Detect which cell encompasses the target text, then output its [x, y] center coordinate. 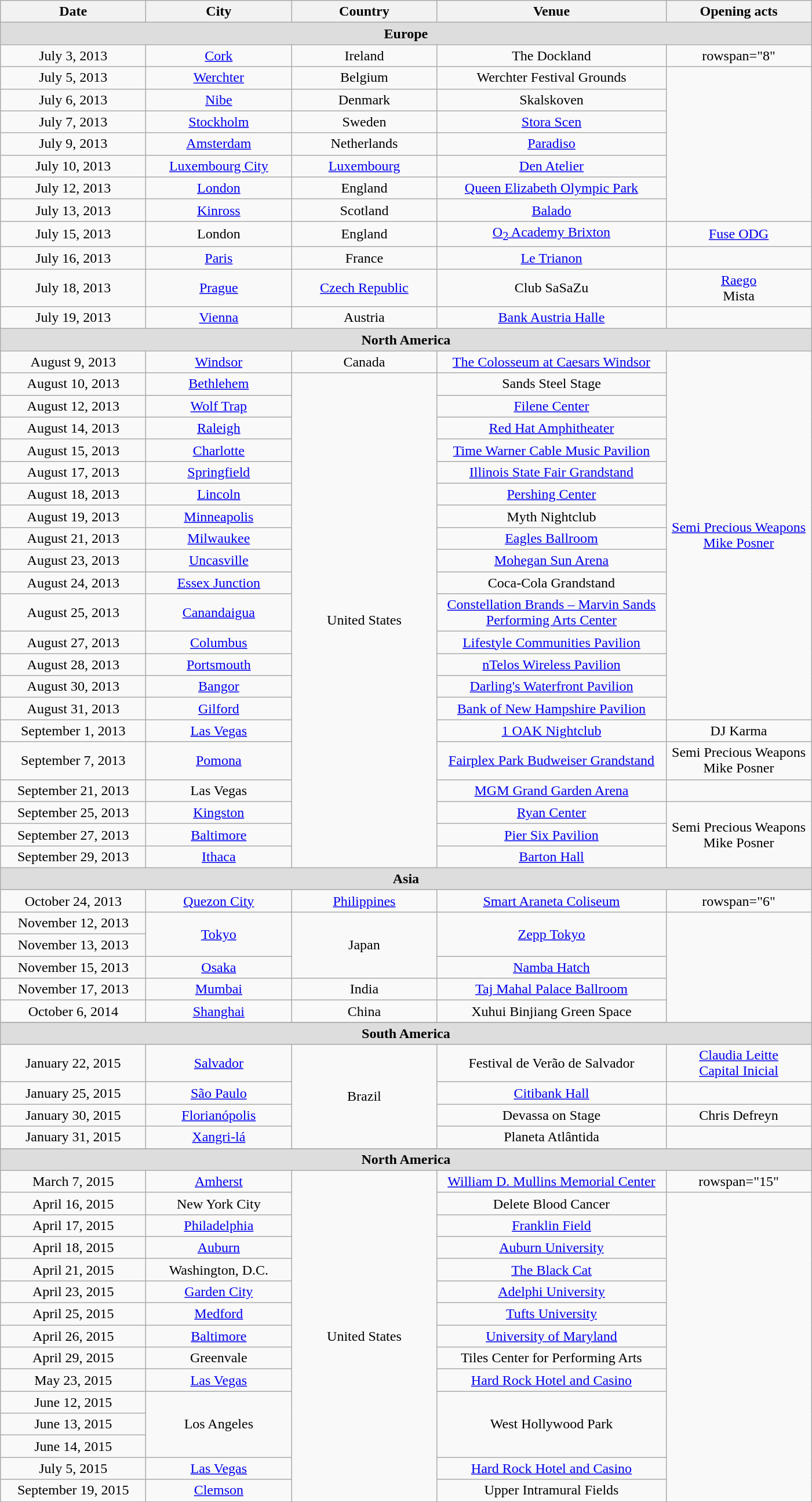
Den Atelier [552, 166]
November 12, 2013 [73, 923]
Asia [406, 879]
Canandaigua [219, 612]
January 30, 2015 [73, 1115]
Upper Intramural Fields [552, 1490]
August 10, 2013 [73, 384]
Tokyo [219, 934]
Paris [219, 258]
November 13, 2013 [73, 945]
September 25, 2013 [73, 812]
Darling's Waterfront Pavilion [552, 687]
South America [406, 1033]
Citibank Hall [552, 1093]
July 16, 2013 [73, 258]
August 21, 2013 [73, 538]
Tiles Center for Performing Arts [552, 1358]
Ireland [364, 56]
Milwaukee [219, 538]
August 9, 2013 [73, 362]
The Dockland [552, 56]
Ryan Center [552, 812]
August 12, 2013 [73, 406]
June 12, 2015 [73, 1402]
October 24, 2013 [73, 901]
Red Hat Amphitheater [552, 428]
Luxembourg [364, 166]
Windsor [219, 362]
Date [73, 12]
The Colosseum at Caesars Windsor [552, 362]
Portsmouth [219, 665]
Club SaSaZu [552, 288]
Time Warner Cable Music Pavilion [552, 450]
Fairplex Park Budweiser Grandstand [552, 761]
April 18, 2015 [73, 1247]
September 7, 2013 [73, 761]
Brazil [364, 1096]
Sands Steel Stage [552, 384]
June 13, 2015 [73, 1424]
Taj Mahal Palace Ballroom [552, 989]
August 30, 2013 [73, 687]
Gilford [219, 709]
China [364, 1011]
Nibe [219, 100]
July 19, 2013 [73, 318]
Illinois State Fair Grandstand [552, 472]
Bethlehem [219, 384]
Shanghai [219, 1011]
August 27, 2013 [73, 643]
Fuse ODG [738, 234]
August 14, 2013 [73, 428]
Festival de Verão de Salvador [552, 1064]
April 26, 2015 [73, 1336]
Paradiso [552, 144]
O2 Academy Brixton [552, 234]
March 7, 2015 [73, 1181]
Zepp Tokyo [552, 934]
Sweden [364, 122]
Raleigh [219, 428]
William D. Mullins Memorial Center [552, 1181]
Planeta Atlântida [552, 1137]
January 22, 2015 [73, 1064]
Vienna [219, 318]
Columbus [219, 643]
Chris Defreyn [738, 1115]
Venue [552, 12]
Minneapolis [219, 516]
Amherst [219, 1181]
October 6, 2014 [73, 1011]
April 16, 2015 [73, 1203]
Philadelphia [219, 1225]
July 5, 2013 [73, 78]
Skalskoven [552, 100]
Greenvale [219, 1358]
University of Maryland [552, 1336]
The Black Cat [552, 1269]
Werchter Festival Grounds [552, 78]
September 29, 2013 [73, 857]
Ithaca [219, 857]
Amsterdam [219, 144]
rowspan="8" [738, 56]
Mumbai [219, 989]
New York City [219, 1203]
Charlotte [219, 450]
rowspan="6" [738, 901]
July 13, 2013 [73, 210]
Bank of New Hampshire Pavilion [552, 709]
Medford [219, 1314]
Denmark [364, 100]
August 24, 2013 [73, 583]
January 25, 2015 [73, 1093]
April 17, 2015 [73, 1225]
April 23, 2015 [73, 1291]
Pershing Center [552, 494]
July 12, 2013 [73, 188]
Scotland [364, 210]
Mohegan Sun Arena [552, 561]
Filene Center [552, 406]
City [219, 12]
Auburn University [552, 1247]
Lifestyle Communities Pavilion [552, 643]
April 29, 2015 [73, 1358]
July 7, 2013 [73, 122]
Adelphi University [552, 1291]
August 17, 2013 [73, 472]
Delete Blood Cancer [552, 1203]
Austria [364, 318]
April 25, 2015 [73, 1314]
August 19, 2013 [73, 516]
Pier Six Pavilion [552, 835]
August 18, 2013 [73, 494]
Tufts University [552, 1314]
DJ Karma [738, 731]
Luxembourg City [219, 166]
rowspan="15" [738, 1181]
July 9, 2013 [73, 144]
September 27, 2013 [73, 835]
Bangor [219, 687]
Queen Elizabeth Olympic Park [552, 188]
Pomona [219, 761]
August 15, 2013 [73, 450]
West Hollywood Park [552, 1424]
August 31, 2013 [73, 709]
1 OAK Nightclub [552, 731]
Barton Hall [552, 857]
Washington, D.C. [219, 1269]
Springfield [219, 472]
Philippines [364, 901]
January 31, 2015 [73, 1137]
August 23, 2013 [73, 561]
Kinross [219, 210]
Namba Hatch [552, 967]
Salvador [219, 1064]
São Paulo [219, 1093]
RaegoMista [738, 288]
Coca-Cola Grandstand [552, 583]
September 19, 2015 [73, 1490]
Eagles Ballroom [552, 538]
Kingston [219, 812]
Wolf Trap [219, 406]
June 14, 2015 [73, 1446]
Xuhui Binjiang Green Space [552, 1011]
Japan [364, 945]
Europe [406, 34]
Garden City [219, 1291]
November 15, 2013 [73, 967]
Canada [364, 362]
Constellation Brands – Marvin Sands Performing Arts Center [552, 612]
July 15, 2013 [73, 234]
Bank Austria Halle [552, 318]
Auburn [219, 1247]
Uncasville [219, 561]
India [364, 989]
Claudia Leitte Capital Inicial [738, 1064]
July 5, 2015 [73, 1468]
Osaka [219, 967]
Smart Araneta Coliseum [552, 901]
Los Angeles [219, 1424]
Czech Republic [364, 288]
Xangri-lá [219, 1137]
Florianópolis [219, 1115]
Le Trianon [552, 258]
Franklin Field [552, 1225]
Cork [219, 56]
April 21, 2015 [73, 1269]
Myth Nightclub [552, 516]
Country [364, 12]
September 21, 2013 [73, 790]
Werchter [219, 78]
Belgium [364, 78]
July 18, 2013 [73, 288]
August 25, 2013 [73, 612]
Lincoln [219, 494]
Essex Junction [219, 583]
Devassa on Stage [552, 1115]
September 1, 2013 [73, 731]
Balado [552, 210]
May 23, 2015 [73, 1380]
Netherlands [364, 144]
Stora Scen [552, 122]
August 28, 2013 [73, 665]
Opening acts [738, 12]
July 10, 2013 [73, 166]
Prague [219, 288]
nTelos Wireless Pavilion [552, 665]
Quezon City [219, 901]
July 3, 2013 [73, 56]
Clemson [219, 1490]
July 6, 2013 [73, 100]
November 17, 2013 [73, 989]
Stockholm [219, 122]
France [364, 258]
MGM Grand Garden Arena [552, 790]
